Output the [X, Y] coordinate of the center of the cell containing the given text.  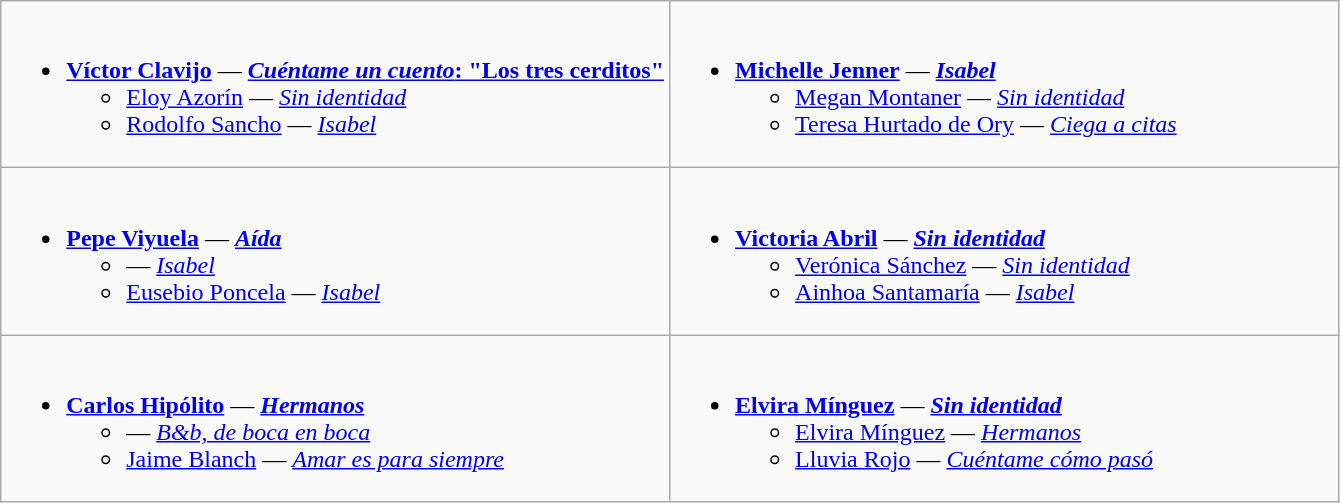
Elvira Mínguez — Sin identidadElvira Mínguez — HermanosLluvia Rojo — Cuéntame cómo pasó [1004, 418]
Victoria Abril — Sin identidadVerónica Sánchez — Sin identidadAinhoa Santamaría — Isabel [1004, 252]
Carlos Hipólito — Hermanos — B&b, de boca en bocaJaime Blanch — Amar es para siempre [336, 418]
Víctor Clavijo — Cuéntame un cuento: "Los tres cerditos"Eloy Azorín — Sin identidadRodolfo Sancho — Isabel [336, 84]
Michelle Jenner — IsabelMegan Montaner — Sin identidadTeresa Hurtado de Ory — Ciega a citas [1004, 84]
Pepe Viyuela — Aída — IsabelEusebio Poncela — Isabel [336, 252]
